Search for the cell housing the specified text and yield its (X, Y) center coordinate. 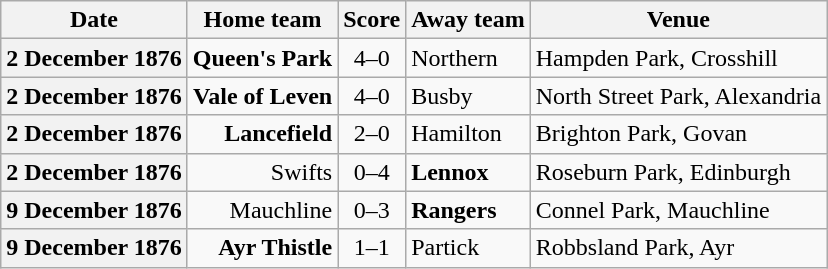
Mauchline (262, 210)
Vale of Leven (262, 96)
Rangers (468, 210)
Northern (468, 58)
Lennox (468, 172)
Busby (468, 96)
Lancefield (262, 134)
Venue (678, 20)
Swifts (262, 172)
Partick (468, 248)
Hampden Park, Crosshill (678, 58)
Roseburn Park, Edinburgh (678, 172)
Connel Park, Mauchline (678, 210)
0–3 (372, 210)
Home team (262, 20)
Robbsland Park, Ayr (678, 248)
North Street Park, Alexandria (678, 96)
2–0 (372, 134)
0–4 (372, 172)
Score (372, 20)
Hamilton (468, 134)
Away team (468, 20)
Date (94, 20)
Ayr Thistle (262, 248)
Queen's Park (262, 58)
1–1 (372, 248)
Brighton Park, Govan (678, 134)
